Find where the given text appears and provide that cell's center as (X, Y) coordinate. 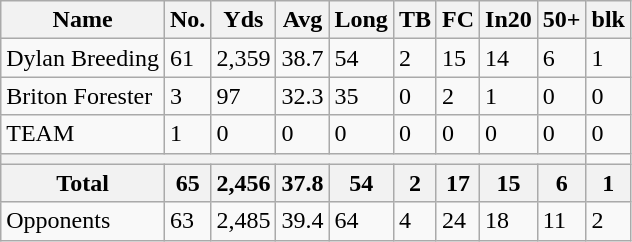
blk (608, 20)
No. (187, 20)
18 (509, 221)
39.4 (302, 221)
37.8 (302, 183)
Dylan Breeding (83, 58)
2,485 (244, 221)
65 (187, 183)
Opponents (83, 221)
11 (562, 221)
32.3 (302, 96)
Yds (244, 20)
17 (458, 183)
4 (414, 221)
In20 (509, 20)
35 (361, 96)
Name (83, 20)
50+ (562, 20)
FC (458, 20)
Avg (302, 20)
14 (509, 58)
2,456 (244, 183)
38.7 (302, 58)
3 (187, 96)
64 (361, 221)
Total (83, 183)
63 (187, 221)
Briton Forester (83, 96)
61 (187, 58)
TEAM (83, 134)
24 (458, 221)
TB (414, 20)
Long (361, 20)
2,359 (244, 58)
97 (244, 96)
